Identify which cell holds the provided text, then report its [x, y] central coordinate. 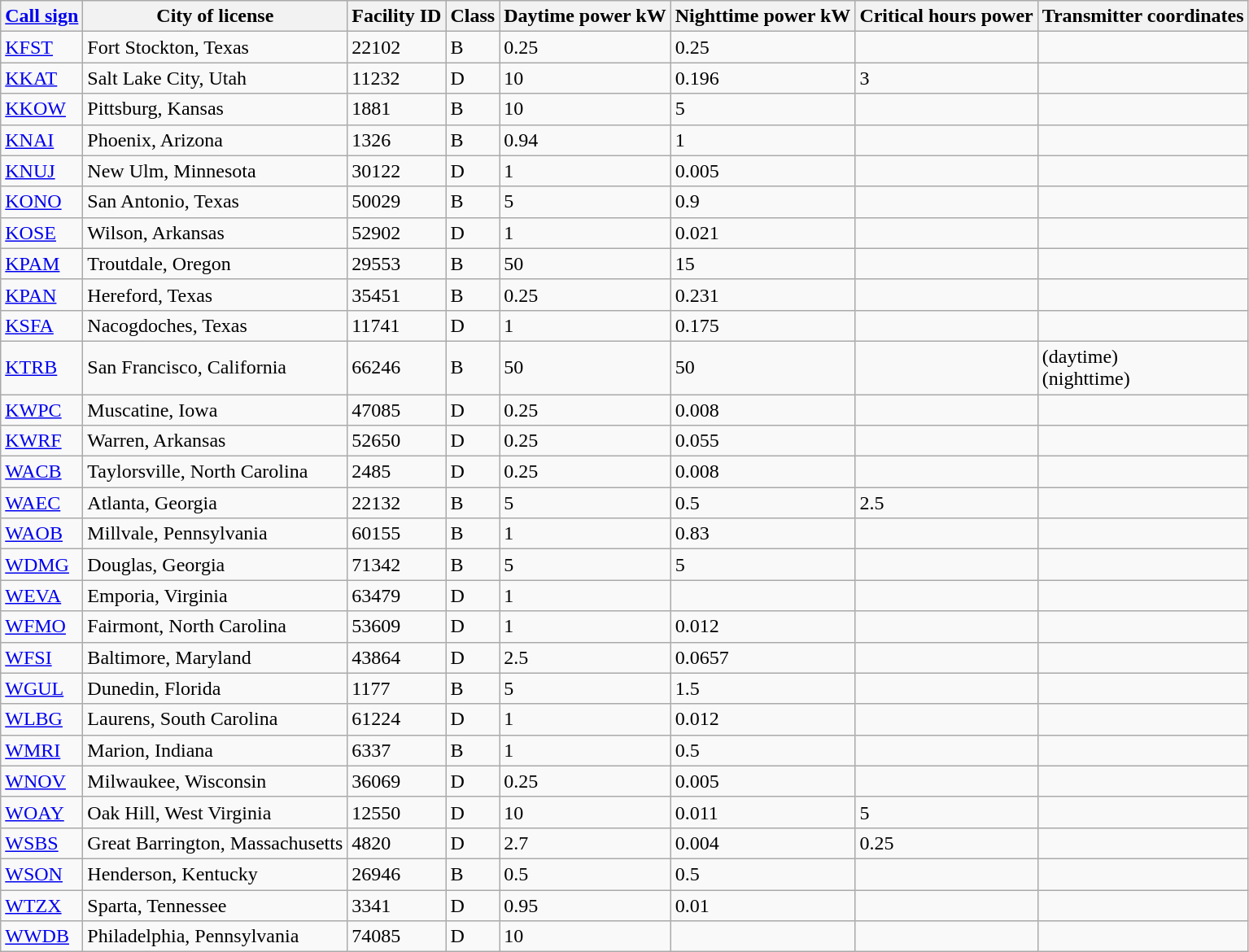
11741 [397, 325]
KWRF [42, 441]
Critical hours power [946, 16]
30122 [397, 171]
Marion, Indiana [215, 750]
0.021 [763, 233]
26946 [397, 874]
47085 [397, 409]
WACB [42, 472]
71342 [397, 565]
WOAY [42, 812]
60155 [397, 534]
KNUJ [42, 171]
63479 [397, 596]
WTZX [42, 906]
22132 [397, 503]
Muscatine, Iowa [215, 409]
WFSI [42, 657]
2485 [397, 472]
New Ulm, Minnesota [215, 171]
0.01 [763, 906]
WLBG [42, 719]
WEVA [42, 596]
Dunedin, Florida [215, 688]
WMRI [42, 750]
66246 [397, 368]
KPAN [42, 295]
52650 [397, 441]
74085 [397, 937]
WDMG [42, 565]
15 [763, 264]
Nighttime power kW [763, 16]
Troutdale, Oregon [215, 264]
4820 [397, 843]
0.231 [763, 295]
22102 [397, 47]
Baltimore, Maryland [215, 657]
KOSE [42, 233]
Hereford, Texas [215, 295]
0.9 [763, 202]
2.7 [586, 843]
Henderson, Kentucky [215, 874]
6337 [397, 750]
WSON [42, 874]
Milwaukee, Wisconsin [215, 781]
43864 [397, 657]
0.175 [763, 325]
Laurens, South Carolina [215, 719]
Transmitter coordinates [1142, 16]
KSFA [42, 325]
Class [473, 16]
Daytime power kW [586, 16]
35451 [397, 295]
WWDB [42, 937]
Douglas, Georgia [215, 565]
36069 [397, 781]
1881 [397, 109]
KKAT [42, 78]
Nacogdoches, Texas [215, 325]
Oak Hill, West Virginia [215, 812]
Phoenix, Arizona [215, 140]
Fairmont, North Carolina [215, 627]
12550 [397, 812]
Emporia, Virginia [215, 596]
San Francisco, California [215, 368]
San Antonio, Texas [215, 202]
Millvale, Pennsylvania [215, 534]
Wilson, Arkansas [215, 233]
0.94 [586, 140]
Great Barrington, Massachusetts [215, 843]
0.0657 [763, 657]
KPAM [42, 264]
50029 [397, 202]
(daytime) (nighttime) [1142, 368]
KKOW [42, 109]
3341 [397, 906]
0.83 [763, 534]
Sparta, Tennessee [215, 906]
52902 [397, 233]
KWPC [42, 409]
1326 [397, 140]
Philadelphia, Pennsylvania [215, 937]
Salt Lake City, Utah [215, 78]
1177 [397, 688]
WGUL [42, 688]
KTRB [42, 368]
0.004 [763, 843]
Fort Stockton, Texas [215, 47]
29553 [397, 264]
Atlanta, Georgia [215, 503]
3 [946, 78]
WNOV [42, 781]
Pittsburg, Kansas [215, 109]
Facility ID [397, 16]
KONO [42, 202]
Taylorsville, North Carolina [215, 472]
Warren, Arkansas [215, 441]
WAOB [42, 534]
WFMO [42, 627]
City of license [215, 16]
53609 [397, 627]
0.95 [586, 906]
1.5 [763, 688]
11232 [397, 78]
Call sign [42, 16]
0.055 [763, 441]
WAEC [42, 503]
0.011 [763, 812]
KNAI [42, 140]
KFST [42, 47]
0.196 [763, 78]
61224 [397, 719]
WSBS [42, 843]
